Determine the [x, y] coordinate at the center of the cell enclosing the given text.  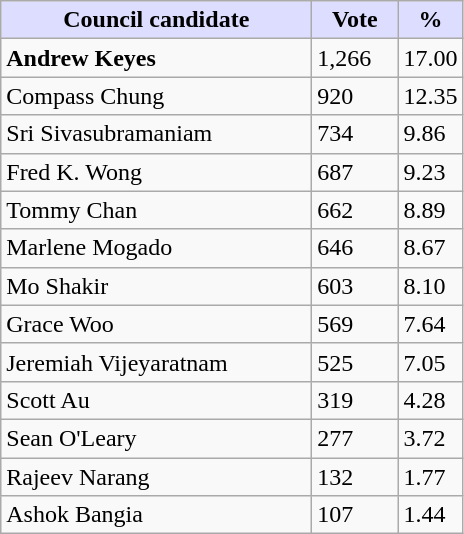
525 [355, 362]
319 [355, 400]
Rajeev Narang [156, 477]
8.89 [430, 210]
Andrew Keyes [156, 58]
569 [355, 324]
7.05 [430, 362]
Sri Sivasubramaniam [156, 134]
662 [355, 210]
1.44 [430, 515]
3.72 [430, 438]
17.00 [430, 58]
9.86 [430, 134]
277 [355, 438]
% [430, 20]
Grace Woo [156, 324]
4.28 [430, 400]
Tommy Chan [156, 210]
646 [355, 248]
1,266 [355, 58]
8.10 [430, 286]
Mo Shakir [156, 286]
12.35 [430, 96]
Ashok Bangia [156, 515]
Marlene Mogado [156, 248]
920 [355, 96]
7.64 [430, 324]
Compass Chung [156, 96]
734 [355, 134]
Vote [355, 20]
687 [355, 172]
9.23 [430, 172]
107 [355, 515]
603 [355, 286]
Scott Au [156, 400]
8.67 [430, 248]
Jeremiah Vijeyaratnam [156, 362]
Sean O'Leary [156, 438]
1.77 [430, 477]
132 [355, 477]
Council candidate [156, 20]
Fred K. Wong [156, 172]
